From the cell containing the given text, extract its center point as [X, Y] coordinate. 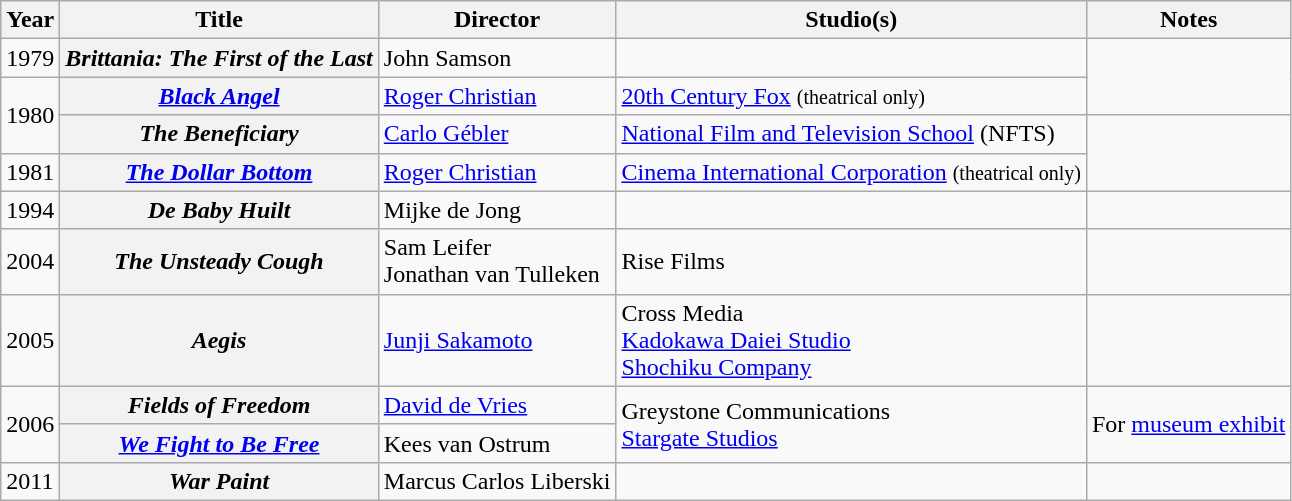
For museum exhibit [1188, 424]
Cross MediaKadokawa Daiei StudioShochiku Company [852, 340]
Rise Films [852, 262]
Marcus Carlos Liberski [497, 481]
20th Century Fox (theatrical only) [852, 96]
1981 [30, 172]
The Unsteady Cough [219, 262]
War Paint [219, 481]
Year [30, 20]
Brittania: The First of the Last [219, 58]
The Beneficiary [219, 134]
Title [219, 20]
We Fight to Be Free [219, 443]
2006 [30, 424]
Sam LeiferJonathan van Tulleken [497, 262]
Carlo Gébler [497, 134]
National Film and Television School (NFTS) [852, 134]
Studio(s) [852, 20]
Director [497, 20]
1980 [30, 115]
Notes [1188, 20]
Mijke de Jong [497, 210]
1994 [30, 210]
Junji Sakamoto [497, 340]
2004 [30, 262]
2005 [30, 340]
Black Angel [219, 96]
De Baby Huilt [219, 210]
Cinema International Corporation (theatrical only) [852, 172]
David de Vries [497, 405]
Fields of Freedom [219, 405]
Aegis [219, 340]
The Dollar Bottom [219, 172]
Kees van Ostrum [497, 443]
2011 [30, 481]
1979 [30, 58]
Greystone CommunicationsStargate Studios [852, 424]
John Samson [497, 58]
